Return [x, y] of the center of cell containing provided text 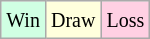
Loss [126, 20]
Win [24, 20]
Draw [72, 20]
